Return the [x, y] coordinate for the center point of the cell that contains the specified text.  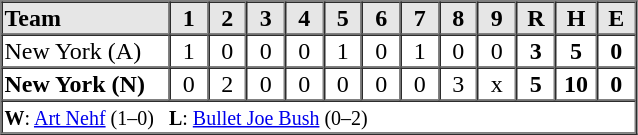
H [576, 18]
6 [382, 18]
New York (N) [86, 84]
8 [458, 18]
x [498, 84]
E [616, 18]
4 [304, 18]
R [536, 18]
7 [420, 18]
New York (A) [86, 50]
Team [86, 18]
10 [576, 84]
9 [498, 18]
W: Art Nehf (1–0) L: Bullet Joe Bush (0–2) [319, 116]
